Search for the cell housing the specified text and yield its (x, y) center coordinate. 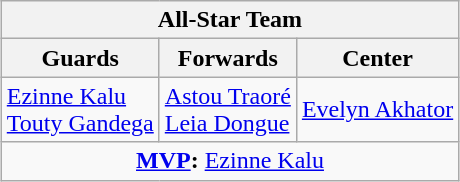
Forwards (228, 58)
All-Star Team (230, 20)
Guards (80, 58)
MVP: Ezinne Kalu (230, 161)
Evelyn Akhator (377, 110)
Astou Traoré Leia Dongue (228, 110)
Ezinne Kalu Touty Gandega (80, 110)
Center (377, 58)
